Scan for the cell matching the given text and deliver its [x, y] coordinate at center. 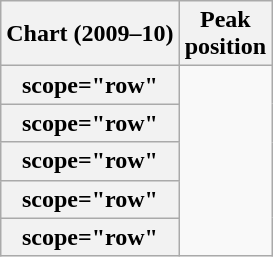
Chart (2009–10) [90, 34]
Peakposition [225, 34]
